Capture the cell that displays the provided text and extract its (x, y) central coordinate. 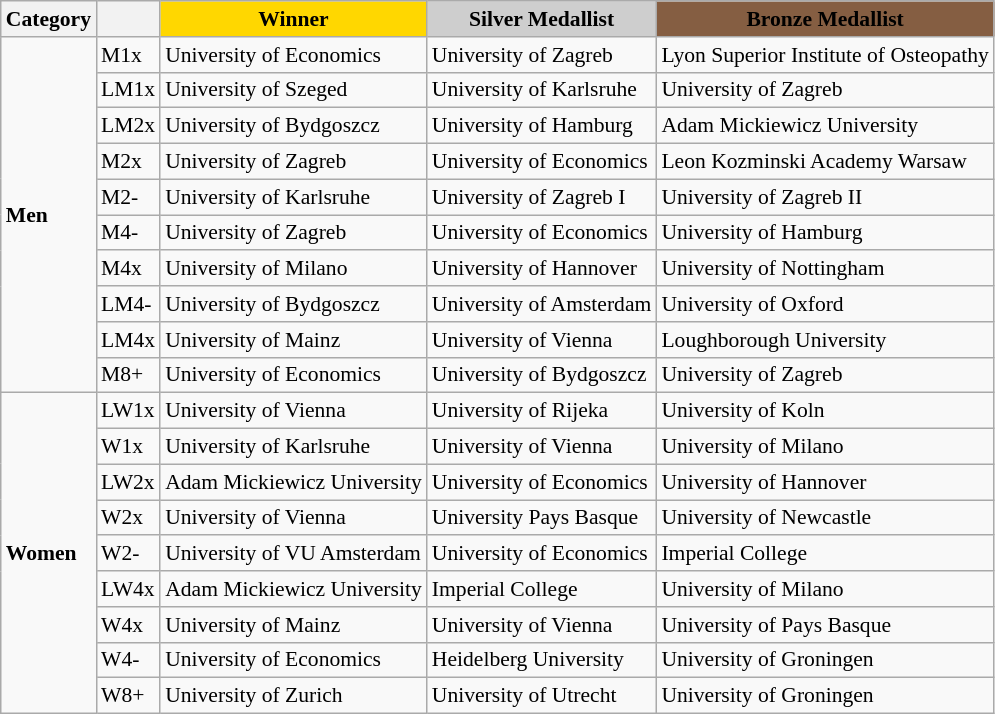
M1x (128, 55)
M4x (128, 269)
University of Newcastle (824, 518)
University Pays Basque (542, 518)
M2- (128, 197)
LM4x (128, 340)
Leon Kozminski Academy Warsaw (824, 162)
University of Zagreb II (824, 197)
W2x (128, 518)
LW2x (128, 482)
University of VU Amsterdam (294, 554)
LM4- (128, 304)
LM1x (128, 90)
Category (48, 19)
LW4x (128, 589)
M2x (128, 162)
Winner (294, 19)
University of Pays Basque (824, 625)
M4- (128, 233)
W8+ (128, 696)
LM2x (128, 126)
Silver Medallist (542, 19)
M8+ (128, 375)
W4- (128, 660)
W4x (128, 625)
W1x (128, 447)
University of Koln (824, 411)
University of Rijeka (542, 411)
University of Oxford (824, 304)
University of Zagreb I (542, 197)
University of Utrecht (542, 696)
LW1x (128, 411)
University of Amsterdam (542, 304)
Bronze Medallist (824, 19)
Lyon Superior Institute of Osteopathy (824, 55)
W2- (128, 554)
University of Nottingham (824, 269)
Women (48, 554)
Heidelberg University (542, 660)
University of Szeged (294, 90)
Loughborough University (824, 340)
University of Zurich (294, 696)
Men (48, 215)
